Scan for the cell matching the given text and deliver its [X, Y] coordinate at center. 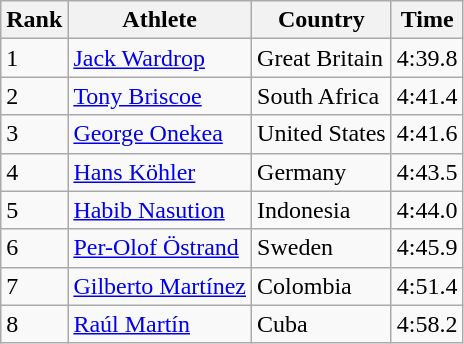
4:58.2 [427, 324]
Habib Nasution [160, 210]
Jack Wardrop [160, 58]
4:39.8 [427, 58]
5 [34, 210]
George Onekea [160, 134]
Hans Köhler [160, 172]
Sweden [322, 248]
Per-Olof Östrand [160, 248]
Indonesia [322, 210]
Time [427, 20]
2 [34, 96]
1 [34, 58]
Great Britain [322, 58]
Raúl Martín [160, 324]
4:41.6 [427, 134]
4:44.0 [427, 210]
6 [34, 248]
4:51.4 [427, 286]
4:43.5 [427, 172]
Germany [322, 172]
Cuba [322, 324]
4:41.4 [427, 96]
4 [34, 172]
Gilberto Martínez [160, 286]
3 [34, 134]
Rank [34, 20]
7 [34, 286]
Colombia [322, 286]
United States [322, 134]
Country [322, 20]
South Africa [322, 96]
Athlete [160, 20]
8 [34, 324]
4:45.9 [427, 248]
Tony Briscoe [160, 96]
